Return (X, Y) of the center of cell containing provided text 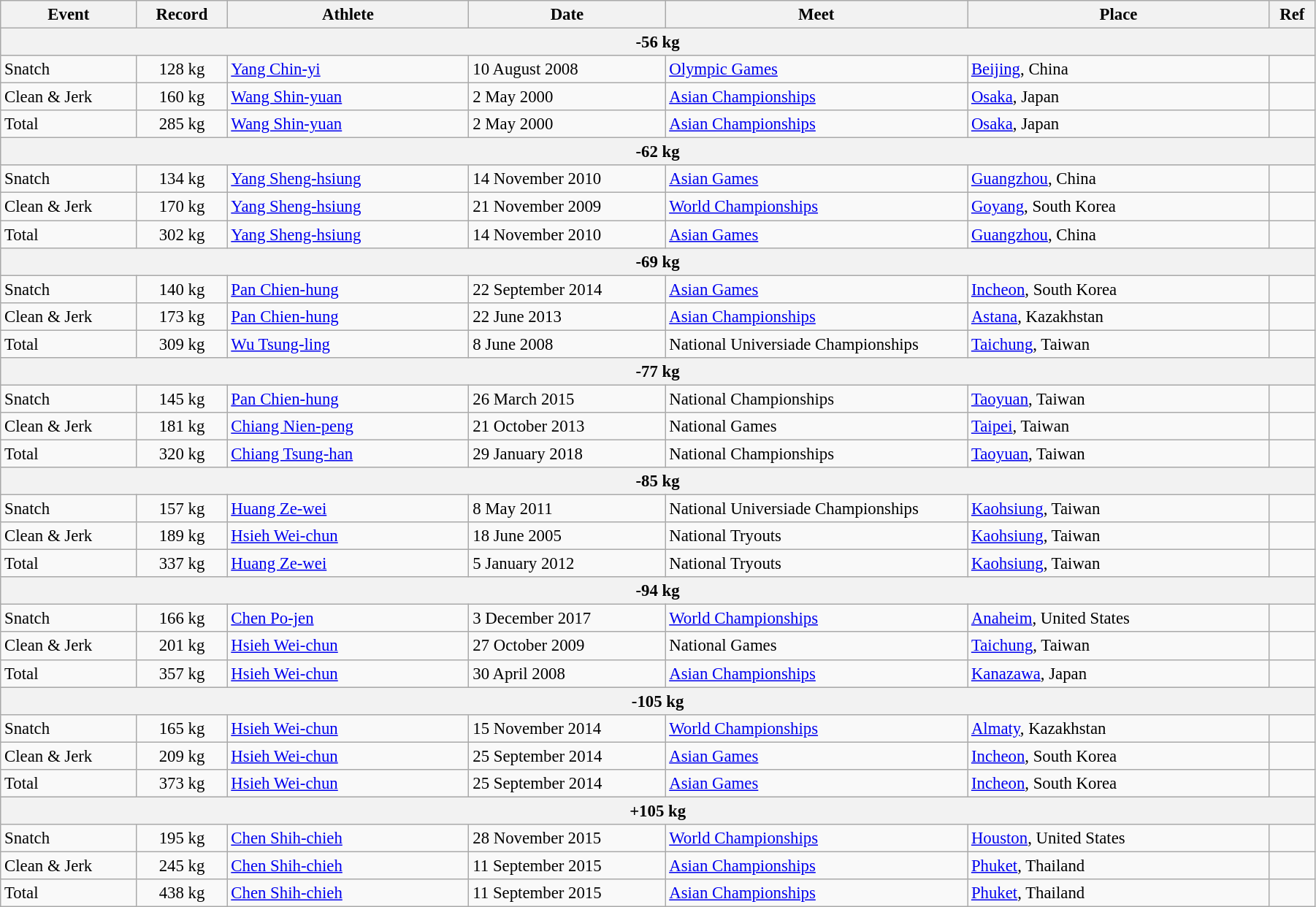
201 kg (182, 646)
30 April 2008 (567, 673)
-56 kg (658, 42)
+105 kg (658, 811)
-94 kg (658, 591)
438 kg (182, 893)
285 kg (182, 124)
170 kg (182, 207)
134 kg (182, 179)
Beijing, China (1119, 69)
22 September 2014 (567, 289)
-62 kg (658, 152)
Taipei, Taiwan (1119, 426)
Meet (816, 15)
21 October 2013 (567, 426)
Chiang Nien-peng (348, 426)
-77 kg (658, 372)
181 kg (182, 426)
10 August 2008 (567, 69)
160 kg (182, 97)
128 kg (182, 69)
189 kg (182, 536)
337 kg (182, 564)
Goyang, South Korea (1119, 207)
5 January 2012 (567, 564)
Record (182, 15)
195 kg (182, 838)
245 kg (182, 865)
Kanazawa, Japan (1119, 673)
166 kg (182, 619)
165 kg (182, 728)
Yang Chin-yi (348, 69)
Anaheim, United States (1119, 619)
29 January 2018 (567, 453)
3 December 2017 (567, 619)
357 kg (182, 673)
Chen Po-jen (348, 619)
373 kg (182, 784)
Houston, United States (1119, 838)
140 kg (182, 289)
22 June 2013 (567, 316)
Almaty, Kazakhstan (1119, 728)
Wu Tsung-ling (348, 344)
-69 kg (658, 261)
8 May 2011 (567, 509)
Astana, Kazakhstan (1119, 316)
26 March 2015 (567, 399)
27 October 2009 (567, 646)
Event (69, 15)
157 kg (182, 509)
Olympic Games (816, 69)
Ref (1292, 15)
Chiang Tsung-han (348, 453)
Athlete (348, 15)
8 June 2008 (567, 344)
Place (1119, 15)
320 kg (182, 453)
173 kg (182, 316)
-85 kg (658, 481)
28 November 2015 (567, 838)
18 June 2005 (567, 536)
-105 kg (658, 701)
15 November 2014 (567, 728)
145 kg (182, 399)
209 kg (182, 756)
21 November 2009 (567, 207)
302 kg (182, 234)
309 kg (182, 344)
Date (567, 15)
